Find where the given text appears and provide that cell's center as [X, Y] coordinate. 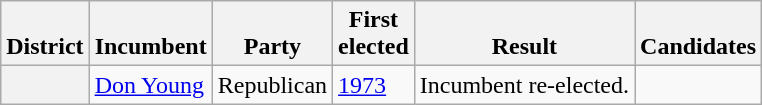
Incumbent re-elected. [524, 85]
Republican [272, 85]
District [45, 34]
Incumbent [150, 34]
Candidates [698, 34]
Firstelected [374, 34]
Party [272, 34]
1973 [374, 85]
Don Young [150, 85]
Result [524, 34]
